Return the (x, y) coordinate for the center point of the cell that contains the specified text.  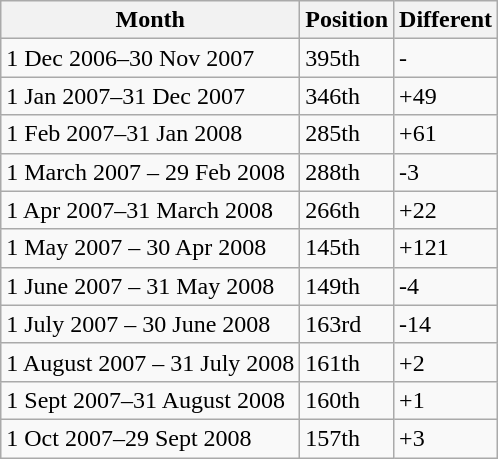
- (446, 58)
+1 (446, 400)
1 Dec 2006–30 Nov 2007 (150, 58)
+49 (446, 96)
+121 (446, 248)
+61 (446, 134)
1 Jan 2007–31 Dec 2007 (150, 96)
1 Sept 2007–31 August 2008 (150, 400)
1 May 2007 – 30 Apr 2008 (150, 248)
1 July 2007 – 30 June 2008 (150, 324)
1 Apr 2007–31 March 2008 (150, 210)
161th (347, 362)
1 March 2007 – 29 Feb 2008 (150, 172)
Month (150, 20)
346th (347, 96)
1 Feb 2007–31 Jan 2008 (150, 134)
288th (347, 172)
160th (347, 400)
145th (347, 248)
-3 (446, 172)
285th (347, 134)
1 Oct 2007–29 Sept 2008 (150, 438)
+3 (446, 438)
-4 (446, 286)
149th (347, 286)
1 August 2007 – 31 July 2008 (150, 362)
1 June 2007 – 31 May 2008 (150, 286)
Position (347, 20)
+2 (446, 362)
266th (347, 210)
163rd (347, 324)
395th (347, 58)
+22 (446, 210)
-14 (446, 324)
Different (446, 20)
157th (347, 438)
